Return [X, Y] of the center of cell containing provided text 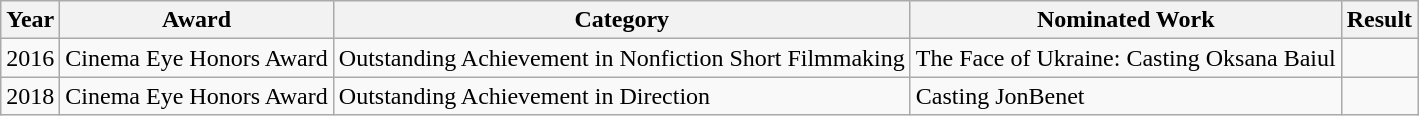
Year [30, 20]
Outstanding Achievement in Nonfiction Short Filmmaking [622, 58]
2016 [30, 58]
2018 [30, 96]
Casting JonBenet [1126, 96]
Outstanding Achievement in Direction [622, 96]
The Face of Ukraine: Casting Oksana Baiul [1126, 58]
Result [1379, 20]
Category [622, 20]
Award [196, 20]
Nominated Work [1126, 20]
